Extract the (X, Y) coordinate from the center of the cell holding the provided text.  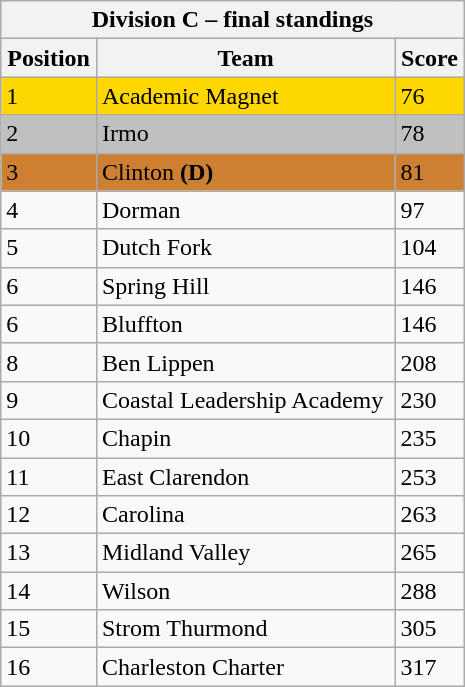
81 (430, 172)
Charleston Charter (245, 667)
16 (49, 667)
3 (49, 172)
Academic Magnet (245, 96)
Wilson (245, 591)
288 (430, 591)
230 (430, 400)
Division C – final standings (233, 20)
Ben Lippen (245, 362)
253 (430, 477)
4 (49, 210)
Coastal Leadership Academy (245, 400)
208 (430, 362)
Bluffton (245, 324)
Carolina (245, 515)
Dorman (245, 210)
Irmo (245, 134)
Team (245, 58)
104 (430, 248)
78 (430, 134)
76 (430, 96)
East Clarendon (245, 477)
8 (49, 362)
265 (430, 553)
5 (49, 248)
Position (49, 58)
11 (49, 477)
10 (49, 438)
Midland Valley (245, 553)
2 (49, 134)
317 (430, 667)
Dutch Fork (245, 248)
Spring Hill (245, 286)
15 (49, 629)
13 (49, 553)
Chapin (245, 438)
Clinton (D) (245, 172)
14 (49, 591)
305 (430, 629)
263 (430, 515)
97 (430, 210)
Strom Thurmond (245, 629)
Score (430, 58)
235 (430, 438)
9 (49, 400)
12 (49, 515)
1 (49, 96)
